For the text-containing cell, return its midpoint in [X, Y] coordinate format. 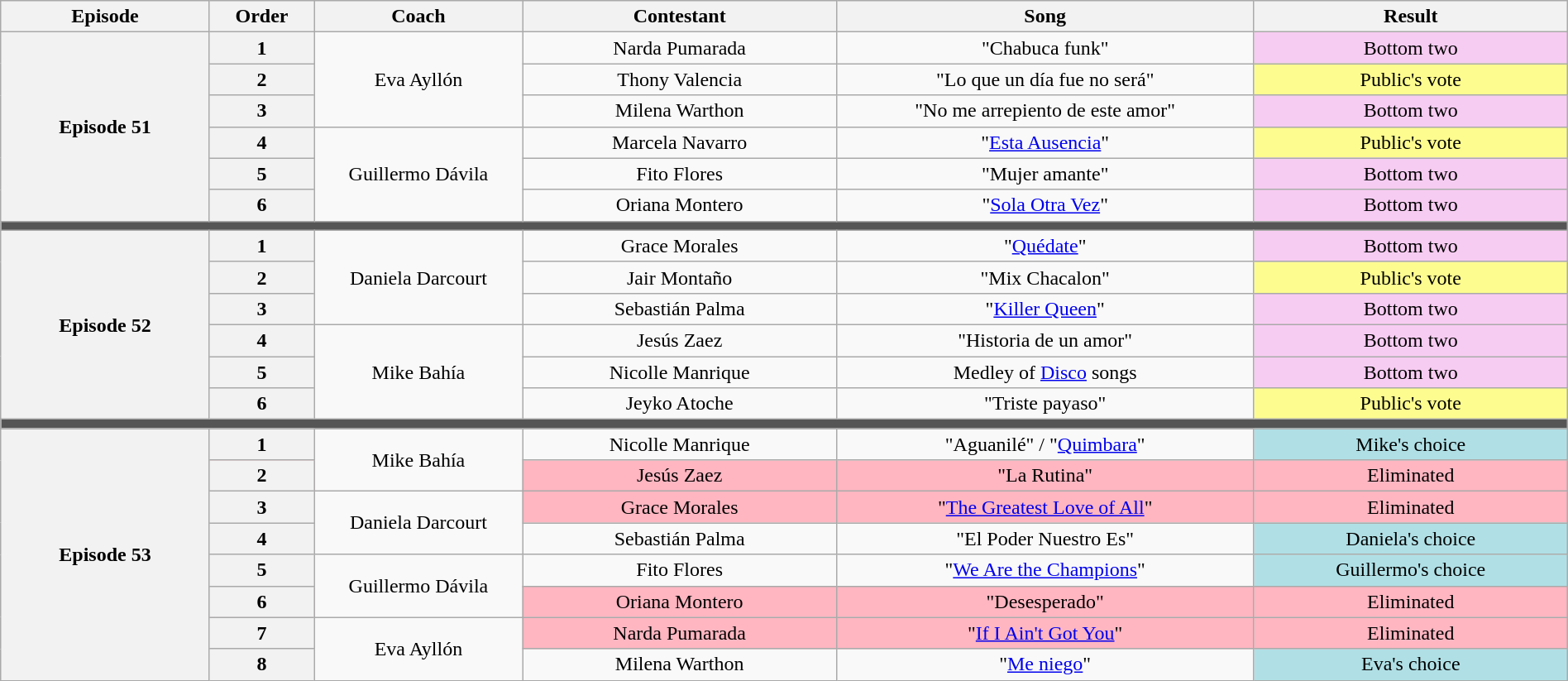
Jeyko Atoche [680, 404]
"Mix Chacalon" [1045, 277]
7 [261, 633]
Result [1411, 17]
Order [261, 17]
"The Greatest Love of All" [1045, 507]
"No me arrepiento de este amor" [1045, 111]
Coach [418, 17]
"Historia de un amor" [1045, 340]
"We Are the Champions" [1045, 570]
"Chabuca funk" [1045, 48]
Episode 51 [106, 127]
"El Poder Nuestro Es" [1045, 539]
Mike's choice [1411, 444]
Eva's choice [1411, 664]
"Lo que un día fue no será" [1045, 79]
Medley of Disco songs [1045, 372]
"Esta Ausencia" [1045, 142]
"Aguanilé" / "Quimbara" [1045, 444]
Daniela's choice [1411, 539]
"La Rutina" [1045, 476]
Episode [106, 17]
"Quédate" [1045, 246]
8 [261, 664]
"Killer Queen" [1045, 309]
"Sola Otra Vez" [1045, 205]
Guillermo's choice [1411, 570]
Episode 52 [106, 324]
"Desesperado" [1045, 602]
Jair Montaño [680, 277]
Contestant [680, 17]
Episode 53 [106, 554]
"Triste payaso" [1045, 404]
Marcela Navarro [680, 142]
"If I Ain't Got You" [1045, 633]
"Me niego" [1045, 664]
Song [1045, 17]
"Mujer amante" [1045, 174]
Thony Valencia [680, 79]
